Scan for the cell matching the given text and deliver its [X, Y] coordinate at center. 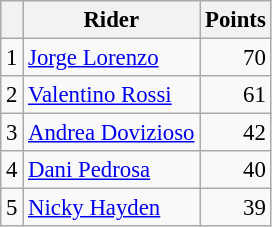
39 [236, 208]
Jorge Lorenzo [112, 58]
Rider [112, 20]
42 [236, 133]
40 [236, 170]
Points [236, 20]
Andrea Dovizioso [112, 133]
4 [12, 170]
Nicky Hayden [112, 208]
5 [12, 208]
2 [12, 95]
1 [12, 58]
Valentino Rossi [112, 95]
Dani Pedrosa [112, 170]
61 [236, 95]
70 [236, 58]
3 [12, 133]
